Identify which cell holds the provided text, then report its (X, Y) central coordinate. 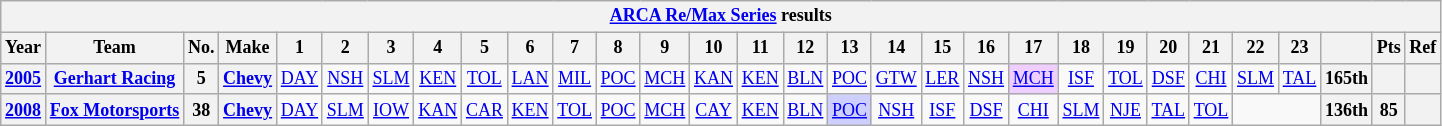
No. (202, 48)
LER (942, 78)
8 (618, 48)
Make (248, 48)
9 (665, 48)
6 (530, 48)
IOW (391, 110)
11 (760, 48)
Year (24, 48)
CAY (714, 110)
MIL (574, 78)
12 (806, 48)
7 (574, 48)
10 (714, 48)
18 (1081, 48)
Gerhart Racing (114, 78)
21 (1210, 48)
136th (1347, 110)
17 (1033, 48)
LAN (530, 78)
Pts (1388, 48)
2008 (24, 110)
165th (1347, 78)
14 (896, 48)
15 (942, 48)
38 (202, 110)
2005 (24, 78)
NJE (1126, 110)
85 (1388, 110)
19 (1126, 48)
22 (1256, 48)
13 (850, 48)
4 (438, 48)
Ref (1423, 48)
ARCA Re/Max Series results (721, 16)
Team (114, 48)
2 (345, 48)
20 (1168, 48)
CAR (485, 110)
23 (1299, 48)
3 (391, 48)
1 (299, 48)
16 (986, 48)
GTW (896, 78)
Fox Motorsports (114, 110)
